Return the (x, y) coordinate for the center point of the cell that contains the specified text.  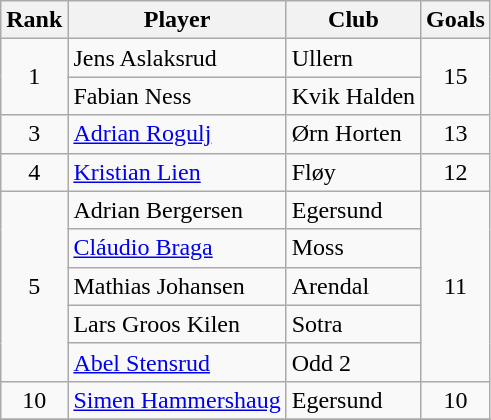
13 (456, 134)
12 (456, 172)
Goals (456, 20)
11 (456, 286)
Rank (34, 20)
Kvik Halden (353, 96)
Ullern (353, 58)
Arendal (353, 286)
Adrian Rogulj (177, 134)
Mathias Johansen (177, 286)
Player (177, 20)
Fabian Ness (177, 96)
Lars Groos Kilen (177, 324)
Kristian Lien (177, 172)
Simen Hammershaug (177, 400)
Sotra (353, 324)
Club (353, 20)
5 (34, 286)
Adrian Bergersen (177, 210)
15 (456, 77)
1 (34, 77)
4 (34, 172)
Ørn Horten (353, 134)
Jens Aslaksrud (177, 58)
Odd 2 (353, 362)
Cláudio Braga (177, 248)
Abel Stensrud (177, 362)
Fløy (353, 172)
Moss (353, 248)
3 (34, 134)
